Extract the [x, y] coordinate from the center of the cell holding the provided text.  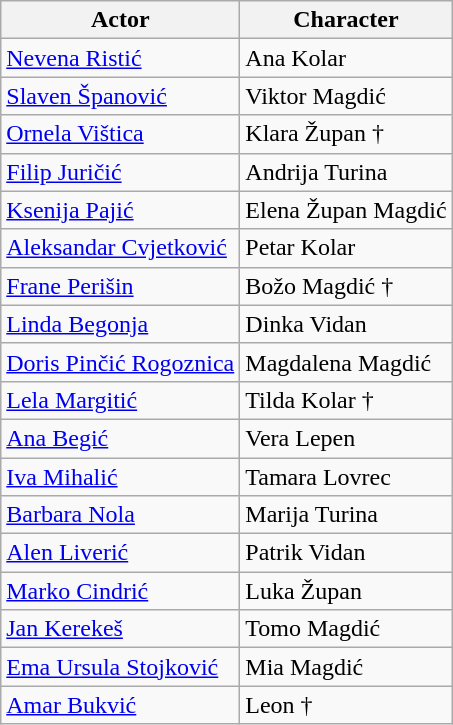
Božo Magdić † [346, 286]
Patrik Vidan [346, 553]
Andrija Turina [346, 172]
Marko Cindrić [120, 591]
Ksenija Pajić [120, 210]
Iva Mihalić [120, 477]
Slaven Španović [120, 96]
Marija Turina [346, 515]
Jan Kerekeš [120, 629]
Actor [120, 20]
Frane Perišin [120, 286]
Ana Begić [120, 438]
Nevena Ristić [120, 58]
Luka Župan [346, 591]
Ana Kolar [346, 58]
Petar Kolar [346, 248]
Magdalena Magdić [346, 362]
Amar Bukvić [120, 705]
Elena Župan Magdić [346, 210]
Mia Magdić [346, 667]
Barbara Nola [120, 515]
Dinka Vidan [346, 324]
Doris Pinčić Rogoznica [120, 362]
Leon † [346, 705]
Ema Ursula Stojković [120, 667]
Klara Župan † [346, 134]
Filip Juričić [120, 172]
Vera Lepen [346, 438]
Tamara Lovrec [346, 477]
Lela Margitić [120, 400]
Ornela Vištica [120, 134]
Aleksandar Cvjetković [120, 248]
Alen Liverić [120, 553]
Character [346, 20]
Tilda Kolar † [346, 400]
Viktor Magdić [346, 96]
Linda Begonja [120, 324]
Tomo Magdić [346, 629]
